Determine the (x, y) coordinate at the center of the cell enclosing the given text.  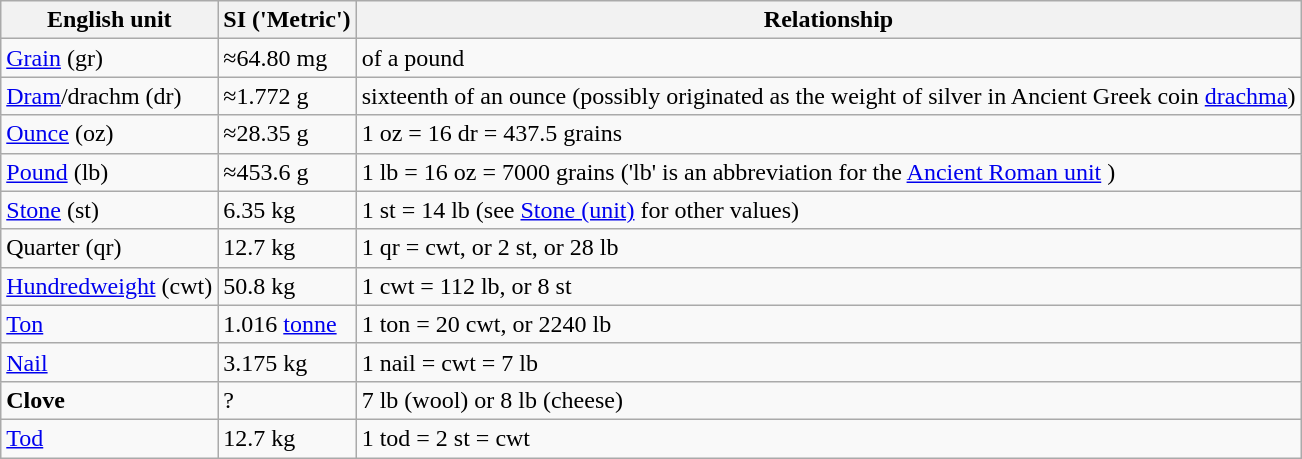
1 qr = cwt, or 2 st, or 28 lb (828, 248)
Hundredweight (cwt) (110, 286)
Grain (gr) (110, 58)
1 tod = 2 st = cwt (828, 438)
Ounce (oz) (110, 134)
≈28.35 g (287, 134)
Ton (110, 324)
Stone (st) (110, 210)
Tod (110, 438)
SI ('Metric') (287, 20)
English unit (110, 20)
Clove (110, 400)
1 lb = 16 oz = 7000 grains ('lb' is an abbreviation for the Ancient Roman unit ) (828, 172)
1.016 tonne (287, 324)
50.8 kg (287, 286)
Relationship (828, 20)
1 oz = 16 dr = 437.5 grains (828, 134)
Quarter (qr) (110, 248)
1 ton = 20 cwt, or 2240 lb (828, 324)
7 lb (wool) or 8 lb (cheese) (828, 400)
1 st = 14 lb (see Stone (unit) for other values) (828, 210)
1 nail = cwt = 7 lb (828, 362)
≈64.80 mg (287, 58)
sixteenth of an ounce (possibly originated as the weight of silver in Ancient Greek coin drachma) (828, 96)
Nail (110, 362)
Pound (lb) (110, 172)
≈453.6 g (287, 172)
of a pound (828, 58)
? (287, 400)
Dram/drachm (dr) (110, 96)
6.35 kg (287, 210)
3.175 kg (287, 362)
≈1.772 g (287, 96)
1 cwt = 112 lb, or 8 st (828, 286)
